Provide the (X, Y) coordinate of the cell's center where the given text is located.  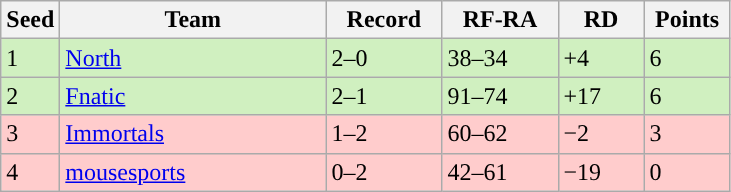
Fnatic (193, 96)
+17 (601, 96)
1–2 (384, 134)
North (193, 58)
0 (687, 172)
Record (384, 20)
Immortals (193, 134)
RF-RA (500, 20)
38–34 (500, 58)
0–2 (384, 172)
4 (30, 172)
1 (30, 58)
91–74 (500, 96)
−2 (601, 134)
Team (193, 20)
2–0 (384, 58)
Points (687, 20)
+4 (601, 58)
RD (601, 20)
Seed (30, 20)
2 (30, 96)
60–62 (500, 134)
−19 (601, 172)
2–1 (384, 96)
mousesports (193, 172)
42–61 (500, 172)
